Output the (x, y) coordinate of the center of the cell containing the given text.  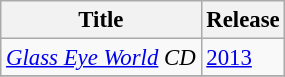
Title (101, 20)
Release (243, 20)
Glass Eye World CD (101, 58)
2013 (243, 58)
